Determine the [X, Y] coordinate at the center of the cell enclosing the given text.  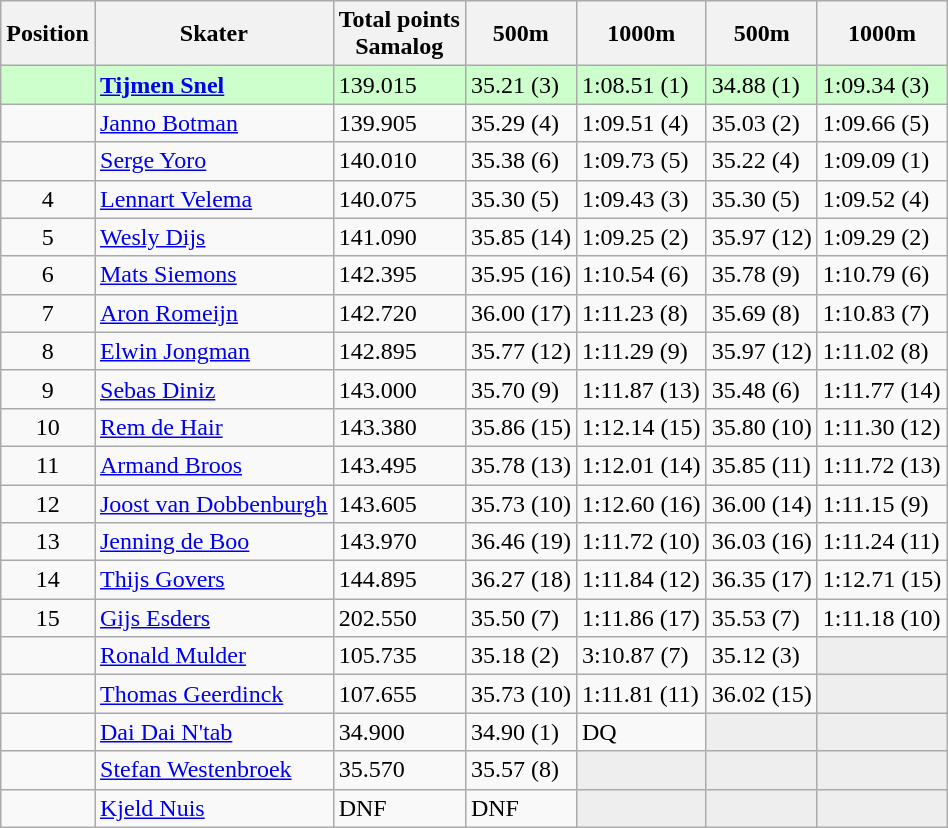
1:11.29 (9) [641, 351]
35.57 (8) [520, 770]
35.18 (2) [520, 656]
Rem de Hair [214, 427]
Elwin Jongman [214, 351]
35.22 (4) [762, 161]
12 [48, 503]
1:12.14 (15) [641, 427]
35.38 (6) [520, 161]
139.015 [399, 85]
13 [48, 542]
1:09.09 (1) [882, 161]
1:11.15 (9) [882, 503]
6 [48, 275]
15 [48, 618]
Tijmen Snel [214, 85]
34.900 [399, 732]
1:11.23 (8) [641, 313]
143.495 [399, 465]
35.29 (4) [520, 123]
1:11.77 (14) [882, 389]
4 [48, 199]
35.85 (14) [520, 237]
9 [48, 389]
1:09.52 (4) [882, 199]
142.720 [399, 313]
36.35 (17) [762, 580]
35.78 (13) [520, 465]
Armand Broos [214, 465]
Mats Siemons [214, 275]
1:11.87 (13) [641, 389]
35.48 (6) [762, 389]
Gijs Esders [214, 618]
Position [48, 34]
Dai Dai N'tab [214, 732]
1:12.01 (14) [641, 465]
8 [48, 351]
36.02 (15) [762, 694]
1:09.34 (3) [882, 85]
142.895 [399, 351]
Ronald Mulder [214, 656]
11 [48, 465]
144.895 [399, 580]
7 [48, 313]
35.12 (3) [762, 656]
35.85 (11) [762, 465]
Skater [214, 34]
Serge Yoro [214, 161]
1:11.30 (12) [882, 427]
1:10.54 (6) [641, 275]
Sebas Diniz [214, 389]
Kjeld Nuis [214, 808]
202.550 [399, 618]
143.380 [399, 427]
35.80 (10) [762, 427]
1:09.73 (5) [641, 161]
1:09.25 (2) [641, 237]
1:11.81 (11) [641, 694]
143.000 [399, 389]
1:11.72 (10) [641, 542]
Janno Botman [214, 123]
1:11.02 (8) [882, 351]
141.090 [399, 237]
1:11.86 (17) [641, 618]
1:12.71 (15) [882, 580]
34.88 (1) [762, 85]
35.03 (2) [762, 123]
142.395 [399, 275]
143.605 [399, 503]
35.77 (12) [520, 351]
36.00 (17) [520, 313]
139.905 [399, 123]
35.70 (9) [520, 389]
10 [48, 427]
1:09.51 (4) [641, 123]
35.69 (8) [762, 313]
1:09.29 (2) [882, 237]
Lennart Velema [214, 199]
36.00 (14) [762, 503]
1:11.84 (12) [641, 580]
140.010 [399, 161]
Stefan Westenbroek [214, 770]
1:11.72 (13) [882, 465]
1:09.43 (3) [641, 199]
Thomas Geerdinck [214, 694]
34.90 (1) [520, 732]
1:11.24 (11) [882, 542]
36.46 (19) [520, 542]
1:08.51 (1) [641, 85]
Wesly Dijs [214, 237]
14 [48, 580]
36.27 (18) [520, 580]
1:10.79 (6) [882, 275]
Joost van Dobbenburgh [214, 503]
143.970 [399, 542]
Aron Romeijn [214, 313]
35.570 [399, 770]
5 [48, 237]
35.95 (16) [520, 275]
35.21 (3) [520, 85]
3:10.87 (7) [641, 656]
1:12.60 (16) [641, 503]
35.86 (15) [520, 427]
Jenning de Boo [214, 542]
35.78 (9) [762, 275]
35.50 (7) [520, 618]
DQ [641, 732]
1:09.66 (5) [882, 123]
Thijs Govers [214, 580]
140.075 [399, 199]
1:10.83 (7) [882, 313]
107.655 [399, 694]
1:11.18 (10) [882, 618]
35.53 (7) [762, 618]
Total points Samalog [399, 34]
36.03 (16) [762, 542]
105.735 [399, 656]
